Determine the [x, y] coordinate at the center of the cell enclosing the given text.  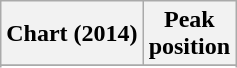
Peakposition [189, 34]
Chart (2014) [72, 34]
